Identify which cell holds the provided text, then report its (X, Y) central coordinate. 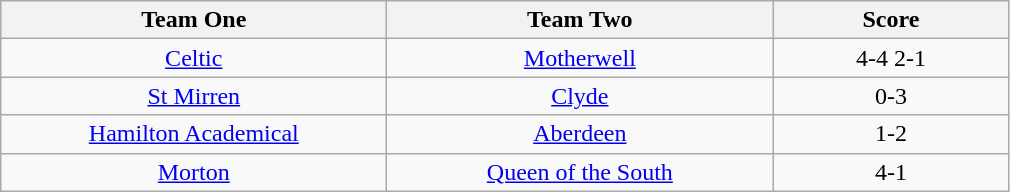
Hamilton Academical (194, 134)
Aberdeen (580, 134)
Team Two (580, 20)
4-1 (891, 172)
Motherwell (580, 58)
Queen of the South (580, 172)
0-3 (891, 96)
Score (891, 20)
4-4 2-1 (891, 58)
Morton (194, 172)
Celtic (194, 58)
Clyde (580, 96)
1-2 (891, 134)
Team One (194, 20)
St Mirren (194, 96)
